Detect which cell encompasses the target text, then output its (x, y) center coordinate. 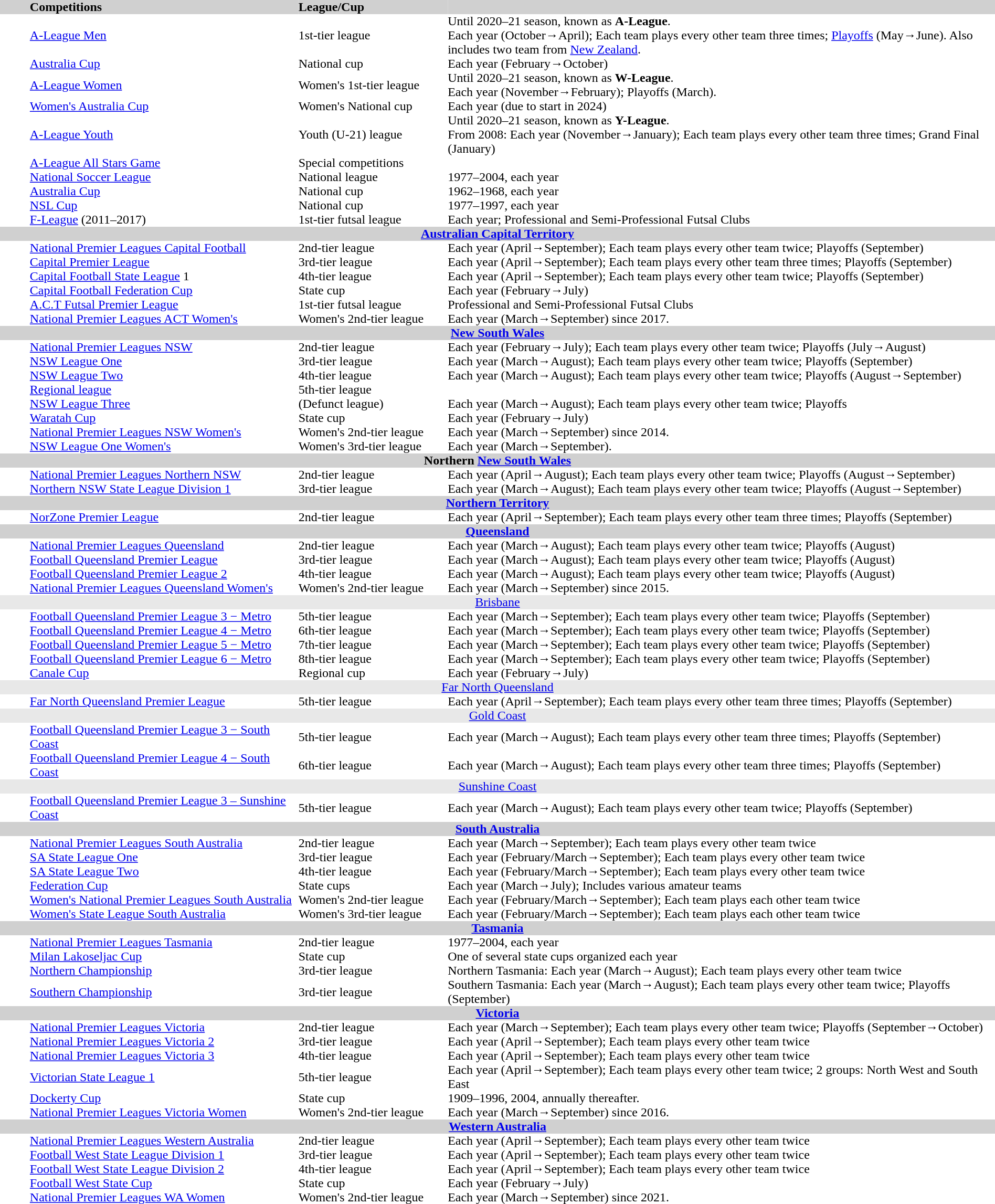
Each year (March→September); Each team plays every other team twice; Playoffs (September→October) (721, 1028)
Northern Championship (164, 971)
League/Cup (373, 7)
State cups (373, 886)
Each year (March→September). (721, 446)
Queensland (497, 531)
Milan Lakoseljac Cup (164, 956)
Women's National Premier Leagues South Australia (164, 900)
Southern Championship (164, 992)
Northern NSW State League Division 1 (164, 489)
Each year (March→September) since 2017. (721, 319)
Until 2020–21 season, known as W-League.Each year (November→February); Playoffs (March). (721, 85)
Waratah Cup (164, 418)
Southern Tasmania: Each year (March→August); Each team plays every other team twice; Playoffs (September) (721, 992)
National Premier Leagues Western Australia (164, 1141)
Football West State League Division 1 (164, 1155)
National Premier Leagues Northern NSW (164, 474)
National Premier Leagues Queensland (164, 546)
South Australia (497, 829)
Special competitions (373, 163)
Victorian State League 1 (164, 1077)
Football Queensland Premier League 3 – Sunshine Coast (164, 808)
Far North Queensland (497, 688)
Brisbane (497, 603)
Football Queensland Premier League 6 − Metro (164, 659)
Each year (April→September); Each team plays every other team twice; 2 groups: North West and South East (721, 1077)
NSW League One Women's (164, 446)
NSW League Three (164, 404)
Regional cup (373, 673)
Dockerty Cup (164, 1098)
Each year (February→October) (721, 64)
A-League All Stars Game (164, 163)
Northern Territory (497, 503)
Football Queensland Premier League 2 (164, 574)
NorZone Premier League (164, 517)
National Premier Leagues Victoria 3 (164, 1056)
Women's 1st-tier league (373, 85)
Northern Tasmania: Each year (March→August); Each team plays every other team twice (721, 971)
Football Queensland Premier League 3 − South Coast (164, 737)
Each year (March→September); Each team plays every other team twice (721, 843)
Sunshine Coast (497, 786)
Women's State League South Australia (164, 914)
Youth (U-21) league (373, 134)
Each year (February→July); Each team plays every other team twice; Playoffs (July→August) (721, 347)
Each year (March→July); Includes various amateur teams (721, 886)
Football Queensland Premier League 4 − Metro (164, 631)
Football West State League Division 2 (164, 1169)
Gold Coast (497, 716)
SA State League Two (164, 871)
National Premier Leagues Capital Football (164, 248)
F-League (2011–2017) (164, 219)
Regional league (164, 389)
Canale Cup (164, 673)
Football Queensland Premier League 4 − South Coast (164, 765)
National Premier Leagues Victoria Women (164, 1113)
NSL Cup (164, 206)
Each year; Professional and Semi-Professional Futsal Clubs (721, 219)
National Premier Leagues Tasmania (164, 943)
Victoria (497, 1013)
Football West State Cup (164, 1183)
National Premier Leagues NSW (164, 347)
7th-tier league (373, 645)
National Premier Leagues ACT Women's (164, 319)
(Defunct league) (373, 404)
Professional and Semi-Professional Futsal Clubs (721, 304)
Far North Queensland Premier League (164, 701)
National Soccer League (164, 177)
Football Queensland Premier League 5 − Metro (164, 645)
National Premier Leagues NSW Women's (164, 432)
Capital Football Federation Cup (164, 291)
Women's Australia Cup (164, 106)
Until 2020–21 season, known as Y-League.From 2008: Each year (November→January); Each team plays every other team three times; Grand Final (January) (721, 134)
Each year (April→August); Each team plays every other team twice; Playoffs (August→September) (721, 474)
Football Queensland Premier League (164, 559)
NSW League One (164, 361)
Women's National cup (373, 106)
National Premier Leagues South Australia (164, 843)
A.C.T Futsal Premier League (164, 304)
National Premier Leagues Victoria 2 (164, 1041)
Capital Football State League 1 (164, 276)
1909–1996, 2004, annually thereafter. (721, 1098)
1962–1968, each year (721, 191)
8th-tier league (373, 659)
National league (373, 177)
A-League Women (164, 85)
SA State League One (164, 858)
NSW League Two (164, 376)
New South Wales (497, 333)
Football Queensland Premier League 3 − Metro (164, 616)
Capital Premier League (164, 262)
Each year (due to start in 2024) (721, 106)
Each year (March→September) since 2014. (721, 432)
Northern New South Wales (497, 461)
A-League Youth (164, 134)
One of several state cups organized each year (721, 956)
Federation Cup (164, 886)
Each year (March→August); Each team plays every other team twice; Playoffs (721, 404)
Tasmania (497, 928)
Australian Capital Territory (497, 234)
National Premier Leagues Victoria (164, 1028)
1st-tier league (373, 36)
1977–1997, each year (721, 206)
Each year (March→September) since 2015. (721, 588)
National Premier Leagues Queensland Women's (164, 588)
A-League Men (164, 36)
Each year (March→September) since 2016. (721, 1113)
Competitions (164, 7)
Western Australia (497, 1126)
